Find where the given text appears and provide that cell's center as (X, Y) coordinate. 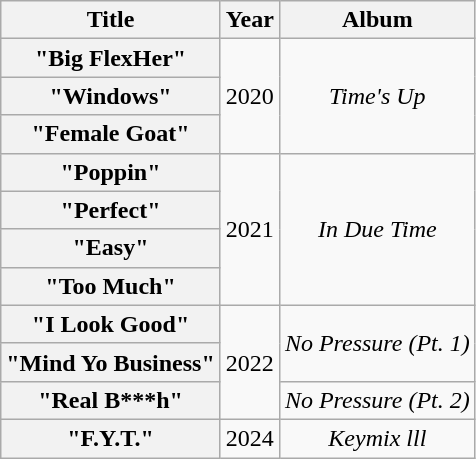
In Due Time (377, 229)
"Mind Yo Business" (111, 362)
"Too Much" (111, 286)
No Pressure (Pt. 1) (377, 343)
No Pressure (Pt. 2) (377, 400)
Keymix lll (377, 438)
"Real B***h" (111, 400)
"Easy" (111, 248)
2022 (250, 362)
Time's Up (377, 96)
"I Look Good" (111, 324)
2020 (250, 96)
Album (377, 20)
"Perfect" (111, 210)
"Windows" (111, 96)
"Big FlexHer" (111, 58)
Year (250, 20)
2024 (250, 438)
Title (111, 20)
2021 (250, 229)
"Female Goat" (111, 134)
"Poppin" (111, 172)
"F.Y.T." (111, 438)
